Locate the cell with the specified text and output its (x, y) center coordinate. 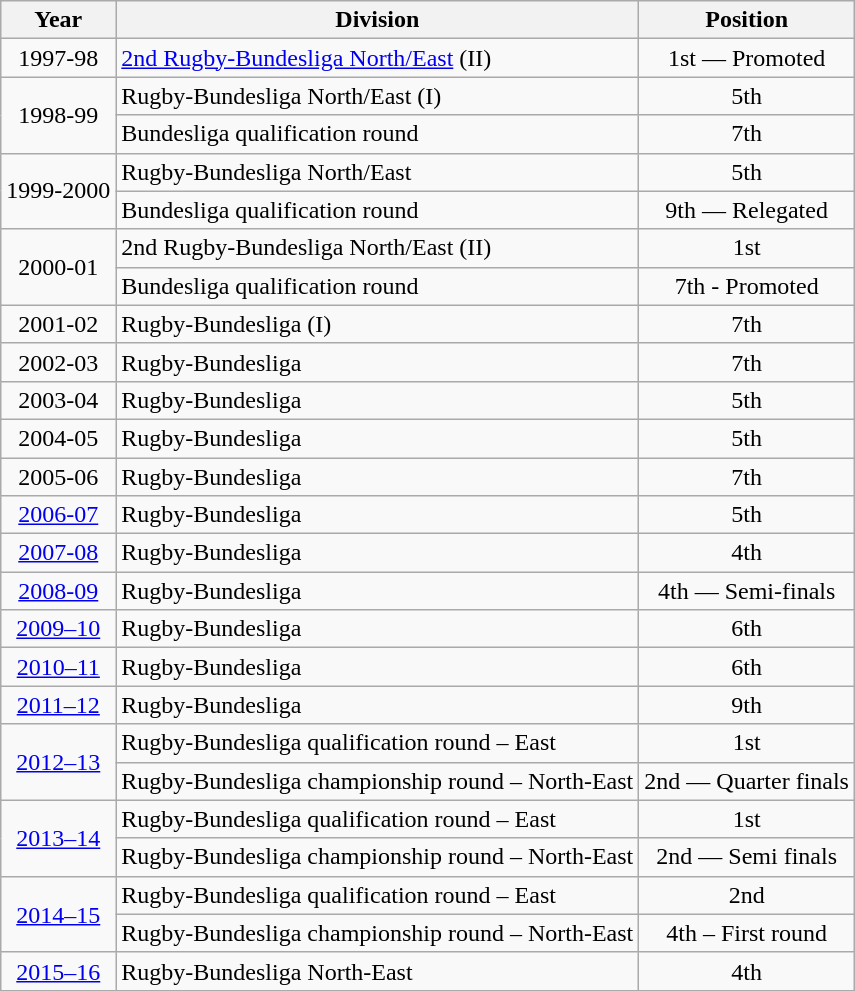
2003-04 (58, 400)
4th – First round (747, 933)
9th (747, 705)
2008-09 (58, 591)
7th - Promoted (747, 286)
1998-99 (58, 115)
2015–16 (58, 971)
4th — Semi-finals (747, 591)
1st — Promoted (747, 58)
2006-07 (58, 515)
2001-02 (58, 324)
2009–10 (58, 629)
Division (378, 20)
2nd — Semi finals (747, 857)
Rugby-Bundesliga (I) (378, 324)
2002-03 (58, 362)
Year (58, 20)
2010–11 (58, 667)
1997-98 (58, 58)
Rugby-Bundesliga North-East (378, 971)
1999-2000 (58, 191)
Rugby-Bundesliga North/East (I) (378, 96)
2000-01 (58, 267)
2004-05 (58, 438)
2007-08 (58, 553)
9th — Relegated (747, 210)
2005-06 (58, 477)
2013–14 (58, 838)
Position (747, 20)
Rugby-Bundesliga North/East (378, 172)
2014–15 (58, 914)
2011–12 (58, 705)
2nd — Quarter finals (747, 781)
2012–13 (58, 762)
2nd (747, 895)
